Identify which cell holds the provided text, then report its (x, y) central coordinate. 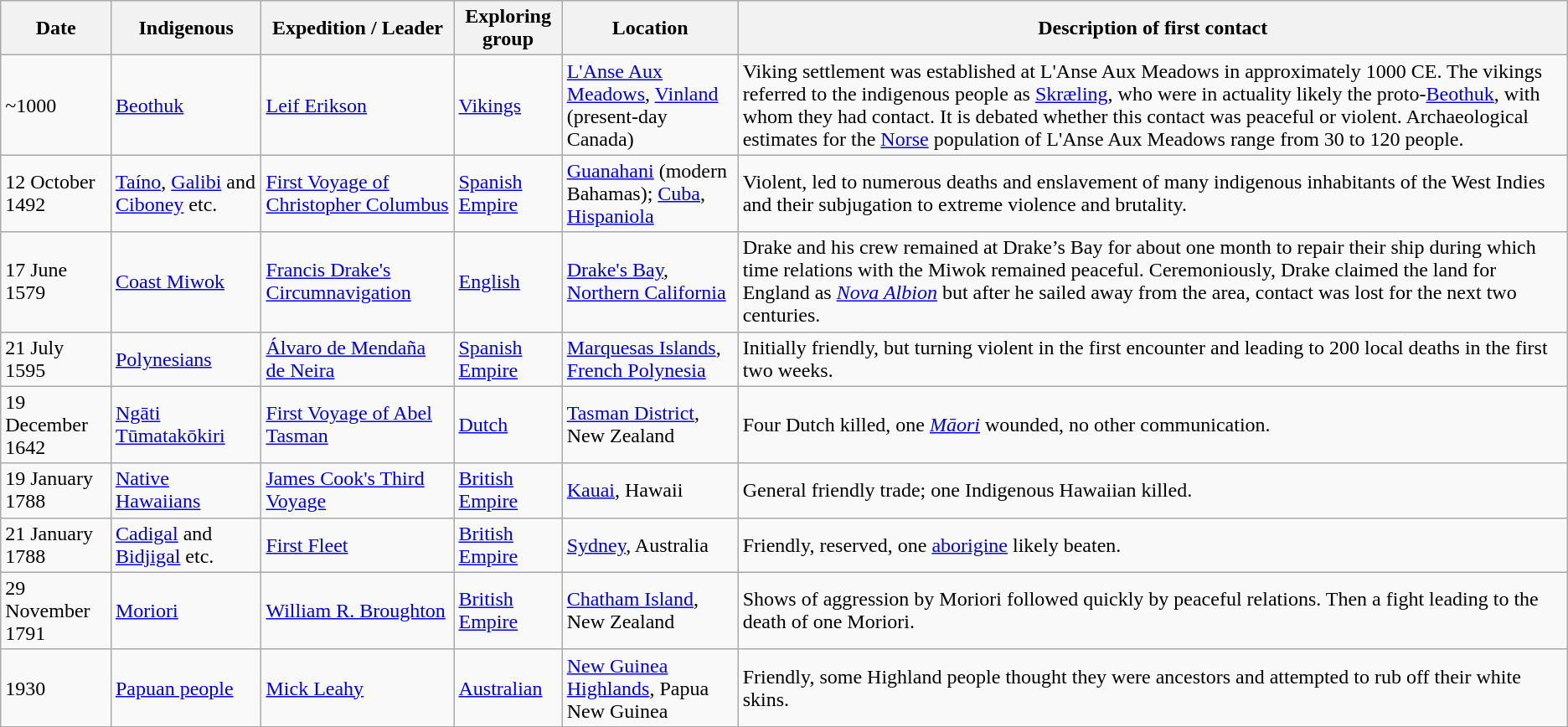
Moriori (186, 611)
Drake's Bay, Northern California (650, 281)
Álvaro de Mendaña de Neira (358, 358)
L'Anse Aux Meadows, Vinland (present-day Canada) (650, 106)
Friendly, reserved, one aborigine likely beaten. (1153, 544)
Cadigal and Bidjigal etc. (186, 544)
12 October 1492 (56, 193)
17 June 1579 (56, 281)
Indigenous (186, 28)
William R. Broughton (358, 611)
Initially friendly, but turning violent in the first encounter and leading to 200 local deaths in the first two weeks. (1153, 358)
Ngāti Tūmatakōkiri (186, 425)
Chatham Island, New Zealand (650, 611)
Friendly, some Highland people thought they were ancestors and attempted to rub off their white skins. (1153, 688)
Tasman District, New Zealand (650, 425)
19 December 1642 (56, 425)
Exploring group (508, 28)
Shows of aggression by Moriori followed quickly by peaceful relations. Then a fight leading to the death of one Moriori. (1153, 611)
Australian (508, 688)
Papuan people (186, 688)
Four Dutch killed, one Māori wounded, no other communication. (1153, 425)
Polynesians (186, 358)
21 January 1788 (56, 544)
Coast Miwok (186, 281)
General friendly trade; one Indigenous Hawaiian killed. (1153, 491)
Mick Leahy (358, 688)
Taíno, Galibi and Ciboney etc. (186, 193)
First Fleet (358, 544)
Dutch (508, 425)
~1000 (56, 106)
English (508, 281)
Description of first contact (1153, 28)
Marquesas Islands, French Polynesia (650, 358)
Expedition / Leader (358, 28)
Beothuk (186, 106)
29 November 1791 (56, 611)
Vikings (508, 106)
1930 (56, 688)
James Cook's Third Voyage (358, 491)
First Voyage of Abel Tasman (358, 425)
Date (56, 28)
Kauai, Hawaii (650, 491)
Leif Erikson (358, 106)
Guanahani (modern Bahamas); Cuba, Hispaniola (650, 193)
Location (650, 28)
Native Hawaiians (186, 491)
Sydney, Australia (650, 544)
First Voyage of Christopher Columbus (358, 193)
21 July 1595 (56, 358)
19 January 1788 (56, 491)
New Guinea Highlands, Papua New Guinea (650, 688)
Francis Drake's Circumnavigation (358, 281)
